Provide the (x, y) coordinate of the cell's center where the given text is located.  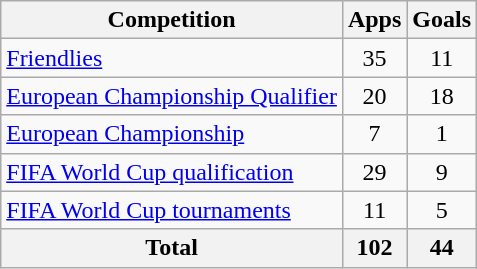
Apps (374, 20)
5 (442, 210)
102 (374, 248)
35 (374, 58)
FIFA World Cup qualification (172, 172)
Friendlies (172, 58)
20 (374, 96)
Total (172, 248)
9 (442, 172)
44 (442, 248)
Competition (172, 20)
18 (442, 96)
European Championship Qualifier (172, 96)
European Championship (172, 134)
1 (442, 134)
7 (374, 134)
FIFA World Cup tournaments (172, 210)
29 (374, 172)
Goals (442, 20)
